Search for the cell housing the specified text and yield its [x, y] center coordinate. 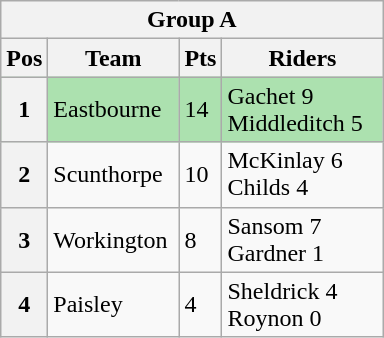
3 [24, 240]
Gachet 9Middleditch 5 [302, 110]
Paisley [114, 304]
Sansom 7Gardner 1 [302, 240]
10 [200, 174]
8 [200, 240]
Pts [200, 58]
McKinlay 6Childs 4 [302, 174]
2 [24, 174]
Group A [192, 20]
Riders [302, 58]
Sheldrick 4Roynon 0 [302, 304]
Scunthorpe [114, 174]
Pos [24, 58]
1 [24, 110]
Eastbourne [114, 110]
Team [114, 58]
Workington [114, 240]
14 [200, 110]
